Search for the cell housing the specified text and yield its (x, y) center coordinate. 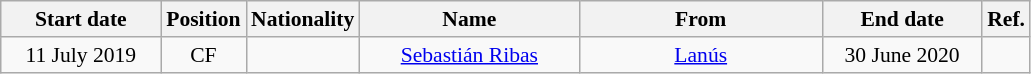
CF (204, 55)
Start date (81, 19)
Nationality (302, 19)
11 July 2019 (81, 55)
Name (469, 19)
30 June 2020 (902, 55)
End date (902, 19)
Position (204, 19)
From (700, 19)
Ref. (1006, 19)
Lanús (700, 55)
Sebastián Ribas (469, 55)
